Output the [X, Y] coordinate of the center of the cell containing the given text.  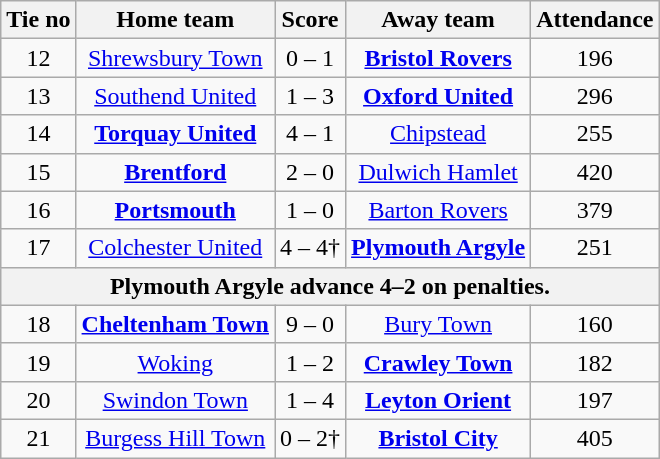
Leyton Orient [438, 400]
182 [595, 362]
20 [38, 400]
160 [595, 324]
9 – 0 [310, 324]
14 [38, 134]
405 [595, 438]
255 [595, 134]
Swindon Town [175, 400]
16 [38, 210]
Bury Town [438, 324]
4 – 1 [310, 134]
Dulwich Hamlet [438, 172]
Crawley Town [438, 362]
Brentford [175, 172]
Portsmouth [175, 210]
4 – 4† [310, 248]
1 – 0 [310, 210]
196 [595, 58]
Woking [175, 362]
15 [38, 172]
Shrewsbury Town [175, 58]
Plymouth Argyle [438, 248]
Bristol City [438, 438]
Away team [438, 20]
Barton Rovers [438, 210]
0 – 2† [310, 438]
17 [38, 248]
0 – 1 [310, 58]
Score [310, 20]
1 – 3 [310, 96]
379 [595, 210]
Tie no [38, 20]
18 [38, 324]
1 – 2 [310, 362]
Southend United [175, 96]
1 – 4 [310, 400]
21 [38, 438]
13 [38, 96]
Attendance [595, 20]
Oxford United [438, 96]
Bristol Rovers [438, 58]
Burgess Hill Town [175, 438]
Chipstead [438, 134]
Colchester United [175, 248]
Torquay United [175, 134]
Home team [175, 20]
420 [595, 172]
19 [38, 362]
Cheltenham Town [175, 324]
197 [595, 400]
296 [595, 96]
2 – 0 [310, 172]
Plymouth Argyle advance 4–2 on penalties. [330, 286]
12 [38, 58]
251 [595, 248]
